Identify which cell holds the provided text, then report its [x, y] central coordinate. 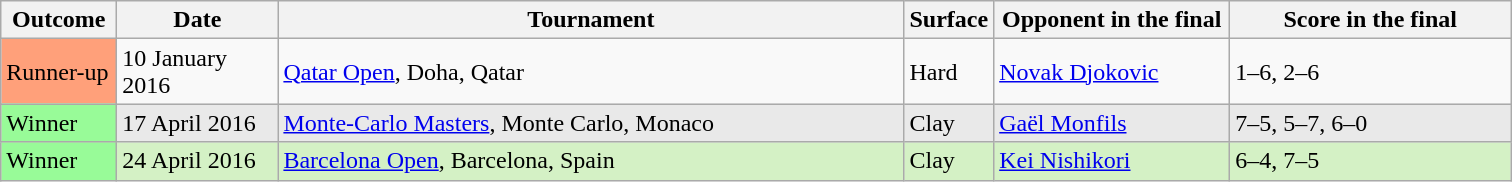
7–5, 5–7, 6–0 [1370, 123]
Hard [949, 72]
Novak Djokovic [1112, 72]
6–4, 7–5 [1370, 161]
Outcome [59, 20]
Opponent in the final [1112, 20]
10 January 2016 [198, 72]
Kei Nishikori [1112, 161]
17 April 2016 [198, 123]
Runner-up [59, 72]
1–6, 2–6 [1370, 72]
Surface [949, 20]
Barcelona Open, Barcelona, Spain [591, 161]
24 April 2016 [198, 161]
Tournament [591, 20]
Monte-Carlo Masters, Monte Carlo, Monaco [591, 123]
Gaël Monfils [1112, 123]
Qatar Open, Doha, Qatar [591, 72]
Date [198, 20]
Score in the final [1370, 20]
